Extract the (x, y) coordinate from the center of the cell holding the provided text.  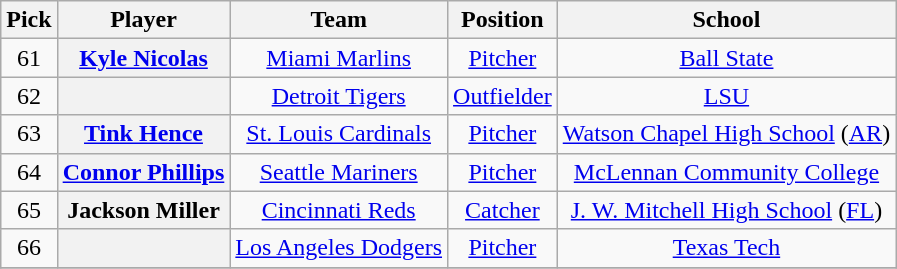
Position (503, 20)
Jackson Miller (144, 210)
Player (144, 20)
62 (29, 96)
School (726, 20)
64 (29, 172)
Outfielder (503, 96)
Seattle Mariners (339, 172)
Los Angeles Dodgers (339, 248)
Catcher (503, 210)
Miami Marlins (339, 58)
63 (29, 134)
66 (29, 248)
Pick (29, 20)
Texas Tech (726, 248)
Team (339, 20)
LSU (726, 96)
Cincinnati Reds (339, 210)
65 (29, 210)
McLennan Community College (726, 172)
61 (29, 58)
Connor Phillips (144, 172)
Detroit Tigers (339, 96)
Watson Chapel High School (AR) (726, 134)
Ball State (726, 58)
St. Louis Cardinals (339, 134)
Tink Hence (144, 134)
J. W. Mitchell High School (FL) (726, 210)
Kyle Nicolas (144, 58)
